Detect which cell encompasses the target text, then output its [X, Y] center coordinate. 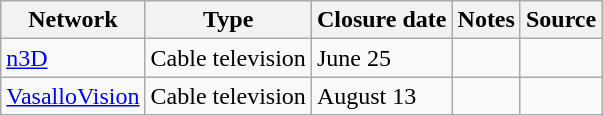
Notes [486, 20]
Closure date [382, 20]
June 25 [382, 58]
Source [560, 20]
August 13 [382, 96]
VasalloVision [73, 96]
Network [73, 20]
n3D [73, 58]
Type [228, 20]
